Extract the (X, Y) coordinate from the center of the cell holding the provided text.  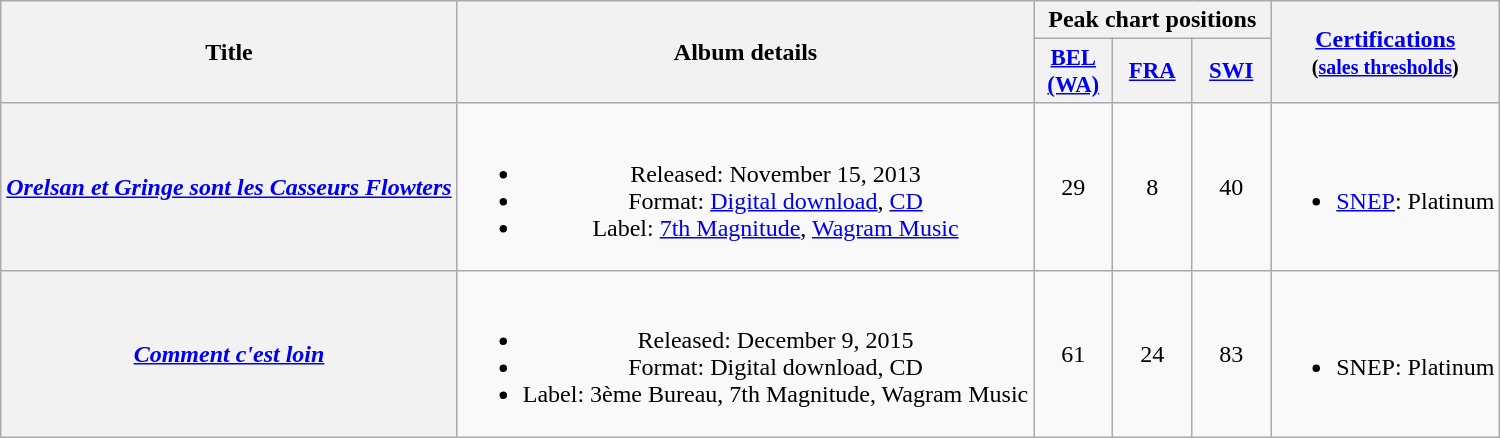
8 (1152, 186)
Title (229, 52)
61 (1074, 354)
40 (1232, 186)
Comment c'est loin (229, 354)
Released: November 15, 2013Format: Digital download, CDLabel: 7th Magnitude, Wagram Music (746, 186)
Certifications(sales thresholds) (1386, 52)
Peak chart positions (1152, 20)
24 (1152, 354)
Released: December 9, 2015Format: Digital download, CDLabel: 3ème Bureau, 7th Magnitude, Wagram Music (746, 354)
BEL (WA) (1074, 72)
29 (1074, 186)
Orelsan et Gringe sont les Casseurs Flowters (229, 186)
Album details (746, 52)
83 (1232, 354)
SWI (1232, 72)
FRA (1152, 72)
